Detect which cell encompasses the target text, then output its (X, Y) center coordinate. 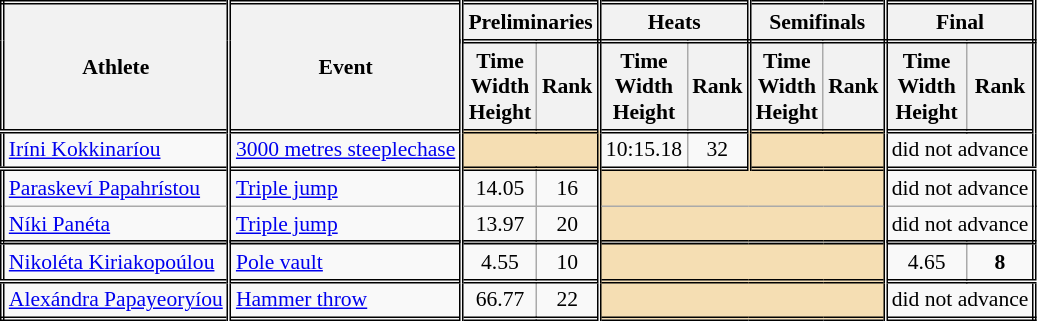
Níki Panéta (116, 225)
Final (960, 22)
Athlete (116, 67)
13.97 (500, 225)
4.55 (500, 262)
10 (568, 262)
Event (345, 67)
Alexándra Papayeoryíou (116, 300)
Hammer throw (345, 300)
20 (568, 225)
3000 metres steeplechase (345, 150)
Iríni Kokkinaríou (116, 150)
66.77 (500, 300)
Preliminaries (530, 22)
16 (568, 188)
Pole vault (345, 262)
14.05 (500, 188)
8 (1001, 262)
Heats (674, 22)
10:15.18 (643, 150)
Semifinals (817, 22)
4.65 (926, 262)
Nikoléta Kiriakopoúlou (116, 262)
Paraskeví Papahrístou (116, 188)
32 (718, 150)
22 (568, 300)
